Output the [x, y] coordinate of the center of the cell containing the given text.  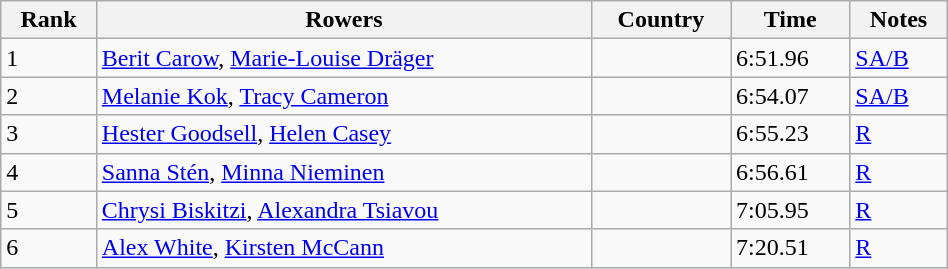
Alex White, Kirsten McCann [344, 248]
1 [49, 58]
Hester Goodsell, Helen Casey [344, 134]
Country [660, 20]
6:54.07 [790, 96]
3 [49, 134]
2 [49, 96]
7:20.51 [790, 248]
Melanie Kok, Tracy Cameron [344, 96]
Berit Carow, Marie-Louise Dräger [344, 58]
6:55.23 [790, 134]
Rank [49, 20]
5 [49, 210]
6:51.96 [790, 58]
Time [790, 20]
Chrysi Biskitzi, Alexandra Tsiavou [344, 210]
6:56.61 [790, 172]
Rowers [344, 20]
6 [49, 248]
Notes [898, 20]
7:05.95 [790, 210]
Sanna Stén, Minna Nieminen [344, 172]
4 [49, 172]
